Capture the cell that displays the provided text and extract its (x, y) central coordinate. 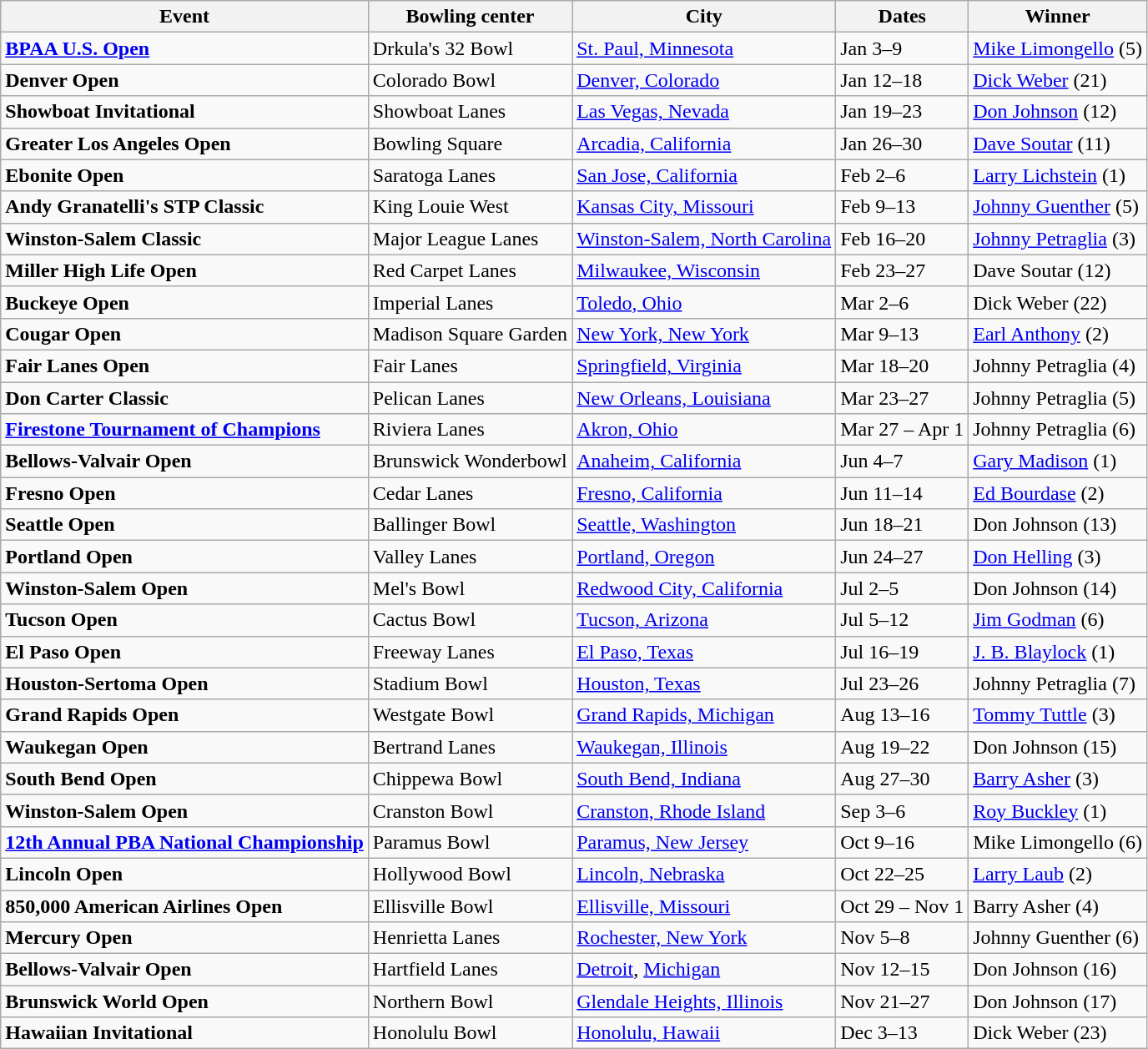
Johnny Guenther (5) (1058, 207)
Dick Weber (21) (1058, 80)
Ellisville Bowl (470, 905)
Johnny Petraglia (6) (1058, 430)
Grand Rapids, Michigan (704, 715)
Las Vegas, Nevada (704, 112)
Jun 18–21 (903, 525)
Paramus Bowl (470, 842)
Ballinger Bowl (470, 525)
Hawaiian Invitational (185, 1033)
Nov 12–15 (903, 970)
Johnny Petraglia (4) (1058, 366)
Detroit, Michigan (704, 970)
Mike Limongello (6) (1058, 842)
Winner (1058, 17)
Houston, Texas (704, 683)
Bertrand Lanes (470, 747)
Feb 16–20 (903, 239)
New York, New York (704, 334)
Aug 19–22 (903, 747)
Larry Laub (2) (1058, 874)
Dec 3–13 (903, 1033)
Hartfield Lanes (470, 970)
Jul 23–26 (903, 683)
Fair Lanes Open (185, 366)
Chippewa Bowl (470, 779)
Earl Anthony (2) (1058, 334)
South Bend Open (185, 779)
Arcadia, California (704, 144)
Feb 9–13 (903, 207)
Springfield, Virginia (704, 366)
Don Johnson (17) (1058, 1001)
King Louie West (470, 207)
Saratoga Lanes (470, 175)
Bowling Square (470, 144)
Anaheim, California (704, 461)
Feb 23–27 (903, 270)
Cactus Bowl (470, 620)
Johnny Petraglia (5) (1058, 398)
Mar 23–27 (903, 398)
Ebonite Open (185, 175)
Oct 29 – Nov 1 (903, 905)
Hollywood Bowl (470, 874)
Jan 26–30 (903, 144)
Cougar Open (185, 334)
Jul 5–12 (903, 620)
Pelican Lanes (470, 398)
Jun 4–7 (903, 461)
Dave Soutar (12) (1058, 270)
Waukegan Open (185, 747)
Mar 27 – Apr 1 (903, 430)
Sep 3–6 (903, 810)
Colorado Bowl (470, 80)
Andy Granatelli's STP Classic (185, 207)
Madison Square Garden (470, 334)
Lincoln Open (185, 874)
Henrietta Lanes (470, 938)
Barry Asher (4) (1058, 905)
Oct 22–25 (903, 874)
Major League Lanes (470, 239)
Drkula's 32 Bowl (470, 48)
850,000 American Airlines Open (185, 905)
Jim Godman (6) (1058, 620)
Ellisville, Missouri (704, 905)
South Bend, Indiana (704, 779)
Johnny Guenther (6) (1058, 938)
Waukegan, Illinois (704, 747)
Roy Buckley (1) (1058, 810)
Cedar Lanes (470, 493)
Buckeye Open (185, 302)
City (704, 17)
Bowling center (470, 17)
New Orleans, Louisiana (704, 398)
Nov 21–27 (903, 1001)
Oct 9–16 (903, 842)
Gary Madison (1) (1058, 461)
Greater Los Angeles Open (185, 144)
Paramus, New Jersey (704, 842)
Valley Lanes (470, 557)
Don Johnson (13) (1058, 525)
Red Carpet Lanes (470, 270)
Barry Asher (3) (1058, 779)
Tucson, Arizona (704, 620)
Winston-Salem, North Carolina (704, 239)
Jul 2–5 (903, 588)
Fresno, California (704, 493)
Showboat Invitational (185, 112)
Don Johnson (12) (1058, 112)
Cranston, Rhode Island (704, 810)
St. Paul, Minnesota (704, 48)
Winston-Salem Classic (185, 239)
Rochester, New York (704, 938)
Feb 2–6 (903, 175)
Kansas City, Missouri (704, 207)
Honolulu, Hawaii (704, 1033)
Johnny Petraglia (3) (1058, 239)
Seattle, Washington (704, 525)
Jun 11–14 (903, 493)
Nov 5–8 (903, 938)
12th Annual PBA National Championship (185, 842)
Dick Weber (22) (1058, 302)
Don Johnson (14) (1058, 588)
Fair Lanes (470, 366)
Tucson Open (185, 620)
Larry Lichstein (1) (1058, 175)
Fresno Open (185, 493)
Jan 3–9 (903, 48)
Brunswick World Open (185, 1001)
Don Johnson (16) (1058, 970)
Toledo, Ohio (704, 302)
Firestone Tournament of Champions (185, 430)
Riviera Lanes (470, 430)
Stadium Bowl (470, 683)
Mar 9–13 (903, 334)
El Paso Open (185, 652)
Ed Bourdase (2) (1058, 493)
Cranston Bowl (470, 810)
Brunswick Wonderbowl (470, 461)
Dave Soutar (11) (1058, 144)
Tommy Tuttle (3) (1058, 715)
Redwood City, California (704, 588)
Mar 18–20 (903, 366)
Event (185, 17)
Imperial Lanes (470, 302)
El Paso, Texas (704, 652)
Aug 13–16 (903, 715)
Freeway Lanes (470, 652)
Dick Weber (23) (1058, 1033)
Don Johnson (15) (1058, 747)
Portland, Oregon (704, 557)
Dates (903, 17)
Mar 2–6 (903, 302)
Denver Open (185, 80)
Don Helling (3) (1058, 557)
Seattle Open (185, 525)
Don Carter Classic (185, 398)
Grand Rapids Open (185, 715)
Portland Open (185, 557)
Johnny Petraglia (7) (1058, 683)
Jan 12–18 (903, 80)
Denver, Colorado (704, 80)
Aug 27–30 (903, 779)
Westgate Bowl (470, 715)
J. B. Blaylock (1) (1058, 652)
Jan 19–23 (903, 112)
Mercury Open (185, 938)
Houston-Sertoma Open (185, 683)
Akron, Ohio (704, 430)
Jun 24–27 (903, 557)
Mel's Bowl (470, 588)
San Jose, California (704, 175)
Mike Limongello (5) (1058, 48)
Lincoln, Nebraska (704, 874)
Miller High Life Open (185, 270)
Showboat Lanes (470, 112)
BPAA U.S. Open (185, 48)
Glendale Heights, Illinois (704, 1001)
Milwaukee, Wisconsin (704, 270)
Jul 16–19 (903, 652)
Northern Bowl (470, 1001)
Honolulu Bowl (470, 1033)
